Return the (x, y) coordinate for the center point of the cell that contains the specified text.  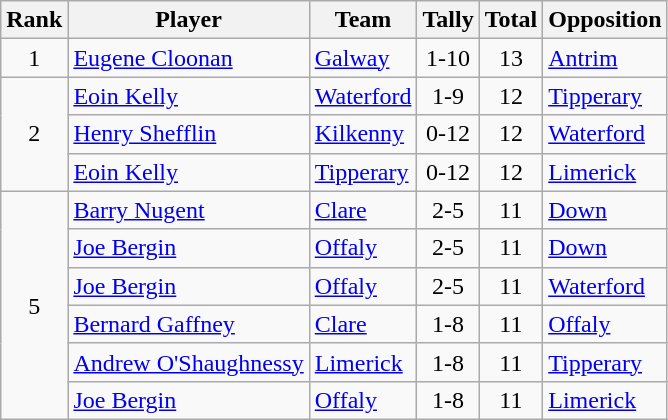
Bernard Gaffney (188, 324)
Antrim (605, 58)
13 (511, 58)
Kilkenny (363, 134)
Rank (34, 20)
Barry Nugent (188, 210)
Galway (363, 58)
Player (188, 20)
Opposition (605, 20)
Henry Shefflin (188, 134)
1-10 (448, 58)
1-9 (448, 96)
Andrew O'Shaughnessy (188, 362)
Total (511, 20)
2 (34, 134)
Tally (448, 20)
5 (34, 305)
1 (34, 58)
Team (363, 20)
Eugene Cloonan (188, 58)
